Scan for the cell matching the given text and deliver its (x, y) coordinate at center. 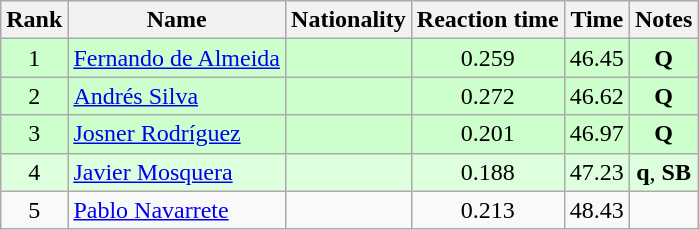
Javier Mosquera (177, 172)
2 (34, 96)
0.272 (488, 96)
0.188 (488, 172)
Reaction time (488, 20)
Andrés Silva (177, 96)
48.43 (596, 210)
Time (596, 20)
q, SB (663, 172)
Josner Rodríguez (177, 134)
46.62 (596, 96)
Nationality (349, 20)
Notes (663, 20)
3 (34, 134)
Fernando de Almeida (177, 58)
0.201 (488, 134)
46.45 (596, 58)
5 (34, 210)
Name (177, 20)
0.213 (488, 210)
47.23 (596, 172)
0.259 (488, 58)
Pablo Navarrete (177, 210)
Rank (34, 20)
46.97 (596, 134)
4 (34, 172)
1 (34, 58)
